Determine the (x, y) coordinate at the center of the cell enclosing the given text.  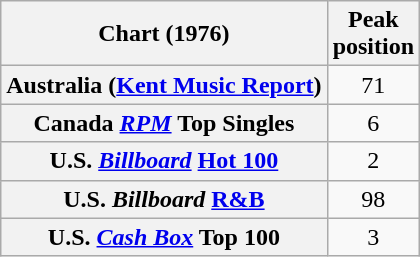
U.S. Billboard Hot 100 (164, 161)
Canada RPM Top Singles (164, 123)
6 (373, 123)
U.S. Cash Box Top 100 (164, 237)
Peakposition (373, 34)
3 (373, 237)
U.S. Billboard R&B (164, 199)
98 (373, 199)
Chart (1976) (164, 34)
2 (373, 161)
Australia (Kent Music Report) (164, 85)
71 (373, 85)
